Capture the cell that displays the provided text and extract its (X, Y) central coordinate. 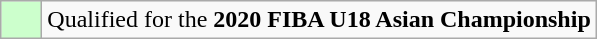
Qualified for the 2020 FIBA U18 Asian Championship (319, 20)
